Return the [x, y] coordinate for the center point of the cell that contains the specified text.  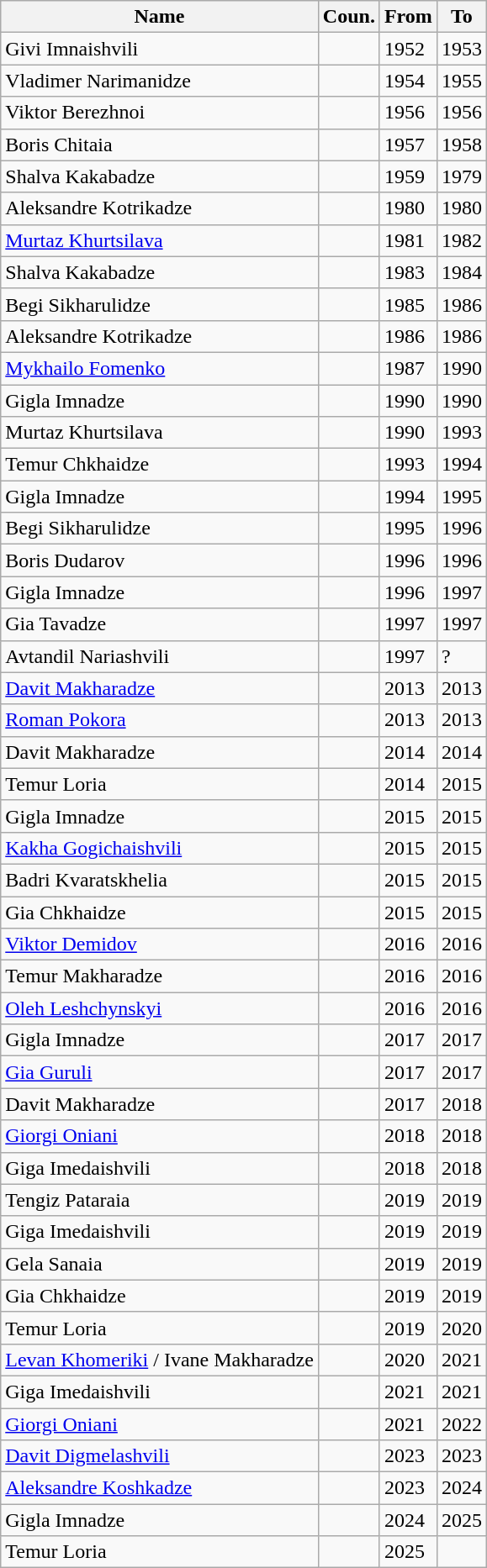
Vladimer Narimanidze [160, 81]
Gia Guruli [160, 1072]
1985 [408, 304]
Viktor Berezhnoi [160, 113]
Avtandil Nariashvili [160, 656]
Boris Chitaia [160, 145]
Aleksandre Koshkadze [160, 1488]
1979 [461, 176]
Mykhailo Fomenko [160, 368]
Viktor Demidov [160, 944]
1959 [408, 176]
Kakha Gogichaishvili [160, 848]
1958 [461, 145]
1955 [461, 81]
Oleh Leshchynskyi [160, 1008]
To [461, 17]
? [461, 656]
1987 [408, 368]
1984 [461, 272]
Gela Sanaia [160, 1264]
Tengiz Pataraia [160, 1200]
Levan Khomeriki / Ivane Makharadze [160, 1360]
1981 [408, 240]
1954 [408, 81]
Roman Pokora [160, 720]
1953 [461, 49]
Temur Chkhaidze [160, 465]
2022 [461, 1424]
From [408, 17]
Badri Kvaratskhelia [160, 880]
Boris Dudarov [160, 560]
1982 [461, 240]
Gia Tavadze [160, 624]
1983 [408, 272]
Coun. [348, 17]
Name [160, 17]
Davit Digmelashvili [160, 1456]
Temur Makharadze [160, 976]
1952 [408, 49]
Givi Imnaishvili [160, 49]
1957 [408, 145]
